Provide the [x, y] coordinate of the cell's center where the given text is located.  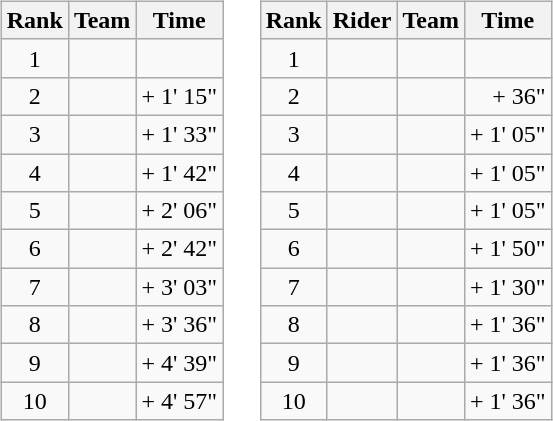
+ 4' 39" [180, 363]
+ 1' 50" [508, 249]
+ 36" [508, 96]
+ 1' 42" [180, 173]
+ 1' 30" [508, 287]
+ 3' 36" [180, 325]
+ 1' 15" [180, 96]
+ 2' 06" [180, 211]
+ 2' 42" [180, 249]
+ 4' 57" [180, 401]
+ 3' 03" [180, 287]
+ 1' 33" [180, 134]
Rider [362, 20]
